Capture the cell that displays the provided text and extract its [x, y] central coordinate. 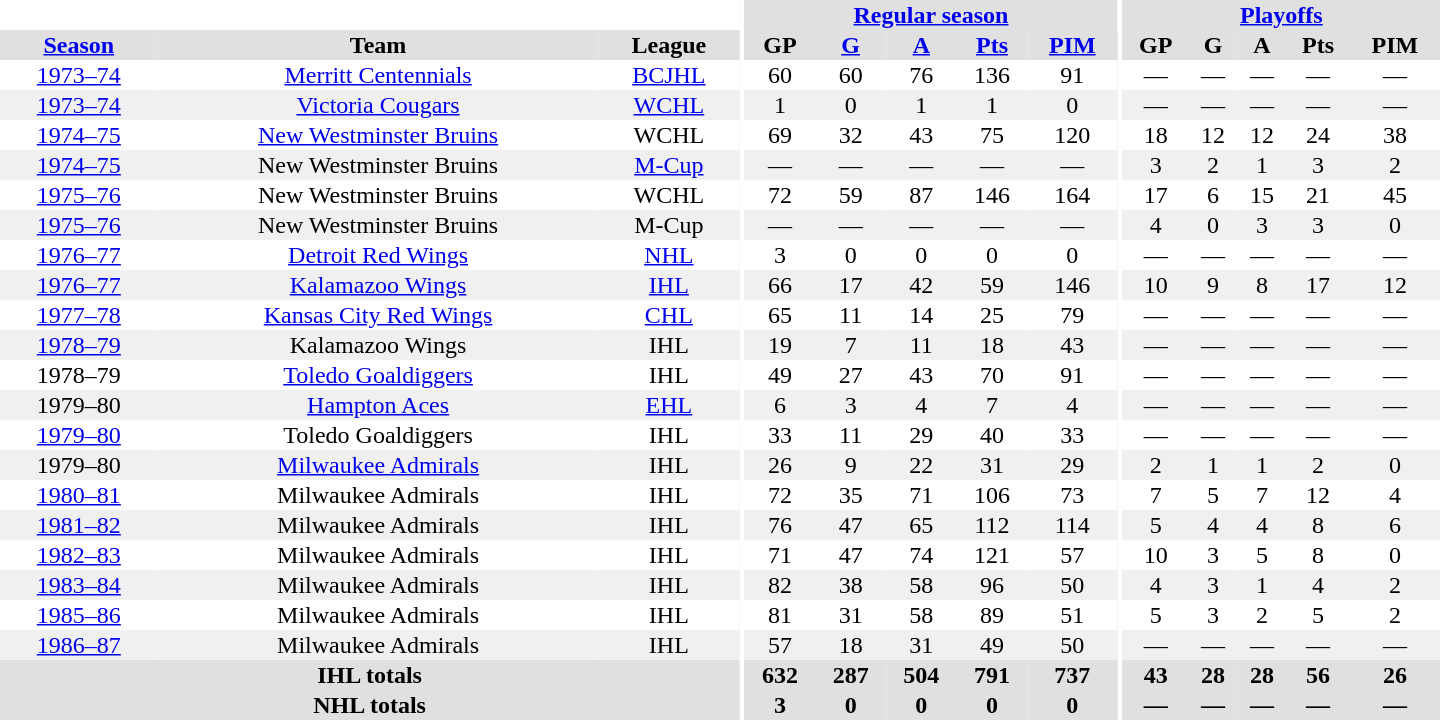
Regular season [932, 15]
1985–86 [79, 615]
25 [992, 315]
136 [992, 75]
27 [850, 375]
69 [780, 135]
504 [922, 675]
BCJHL [668, 75]
24 [1318, 135]
96 [992, 585]
1977–78 [79, 315]
32 [850, 135]
121 [992, 555]
15 [1262, 195]
Victoria Cougars [378, 105]
14 [922, 315]
82 [780, 585]
66 [780, 285]
Playoffs [1282, 15]
40 [992, 435]
81 [780, 615]
70 [992, 375]
1986–87 [79, 645]
19 [780, 345]
Hampton Aces [378, 405]
Merritt Centennials [378, 75]
287 [850, 675]
51 [1072, 615]
CHL [668, 315]
89 [992, 615]
NHL [668, 255]
737 [1072, 675]
Team [378, 45]
IHL totals [370, 675]
League [668, 45]
75 [992, 135]
79 [1072, 315]
Kansas City Red Wings [378, 315]
1983–84 [79, 585]
164 [1072, 195]
74 [922, 555]
106 [992, 495]
EHL [668, 405]
45 [1395, 195]
1982–83 [79, 555]
120 [1072, 135]
42 [922, 285]
1980–81 [79, 495]
632 [780, 675]
Season [79, 45]
87 [922, 195]
21 [1318, 195]
73 [1072, 495]
791 [992, 675]
NHL totals [370, 705]
56 [1318, 675]
22 [922, 465]
1981–82 [79, 525]
Detroit Red Wings [378, 255]
114 [1072, 525]
35 [850, 495]
112 [992, 525]
